Return the (x, y) coordinate for the center point of the cell that contains the specified text.  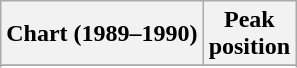
Peakposition (249, 34)
Chart (1989–1990) (102, 34)
